Scan for the cell matching the given text and deliver its (X, Y) coordinate at center. 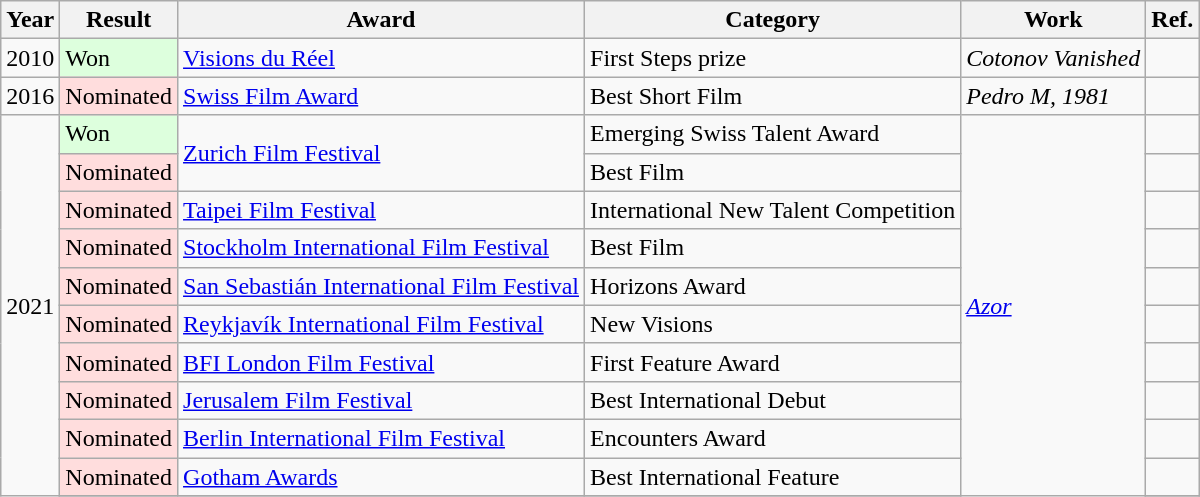
2010 (30, 58)
Pedro M, 1981 (1054, 96)
Zurich Film Festival (382, 153)
Jerusalem Film Festival (382, 400)
International New Talent Competition (773, 210)
2021 (30, 306)
First Feature Award (773, 362)
Swiss Film Award (382, 96)
Reykjavík International Film Festival (382, 324)
Award (382, 20)
Cotonov Vanished (1054, 58)
Berlin International Film Festival (382, 438)
Best Short Film (773, 96)
Year (30, 20)
Horizons Award (773, 286)
2016 (30, 96)
Emerging Swiss Talent Award (773, 134)
Gotham Awards (382, 477)
San Sebastián International Film Festival (382, 286)
Stockholm International Film Festival (382, 248)
First Steps prize (773, 58)
Best International Debut (773, 400)
Best International Feature (773, 477)
Category (773, 20)
Taipei Film Festival (382, 210)
BFI London Film Festival (382, 362)
Result (119, 20)
Work (1054, 20)
Visions du Réel (382, 58)
Encounters Award (773, 438)
Ref. (1172, 20)
New Visions (773, 324)
Azor (1054, 306)
